Locate the cell with the specified text and output its (x, y) center coordinate. 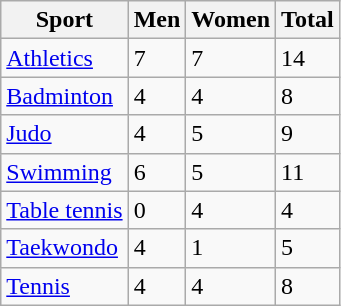
Table tennis (64, 210)
Judo (64, 134)
6 (157, 172)
Athletics (64, 58)
14 (308, 58)
Tennis (64, 286)
9 (308, 134)
Sport (64, 20)
1 (231, 248)
Badminton (64, 96)
0 (157, 210)
11 (308, 172)
Men (157, 20)
Women (231, 20)
Swimming (64, 172)
Taekwondo (64, 248)
Total (308, 20)
